Find where the given text appears and provide that cell's center as [x, y] coordinate. 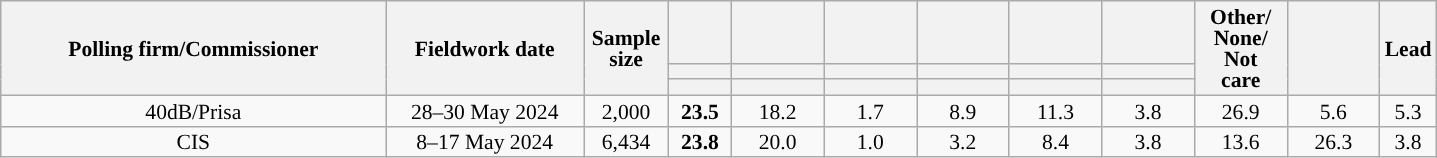
8.9 [962, 110]
Other/None/Notcare [1240, 48]
2,000 [626, 110]
8–17 May 2024 [485, 142]
26.3 [1334, 142]
Sample size [626, 48]
23.5 [700, 110]
1.0 [870, 142]
1.7 [870, 110]
Fieldwork date [485, 48]
3.2 [962, 142]
6,434 [626, 142]
5.6 [1334, 110]
20.0 [778, 142]
CIS [194, 142]
23.8 [700, 142]
5.3 [1408, 110]
28–30 May 2024 [485, 110]
18.2 [778, 110]
11.3 [1056, 110]
Polling firm/Commissioner [194, 48]
13.6 [1240, 142]
Lead [1408, 48]
8.4 [1056, 142]
26.9 [1240, 110]
40dB/Prisa [194, 110]
